Identify which cell holds the provided text, then report its [X, Y] central coordinate. 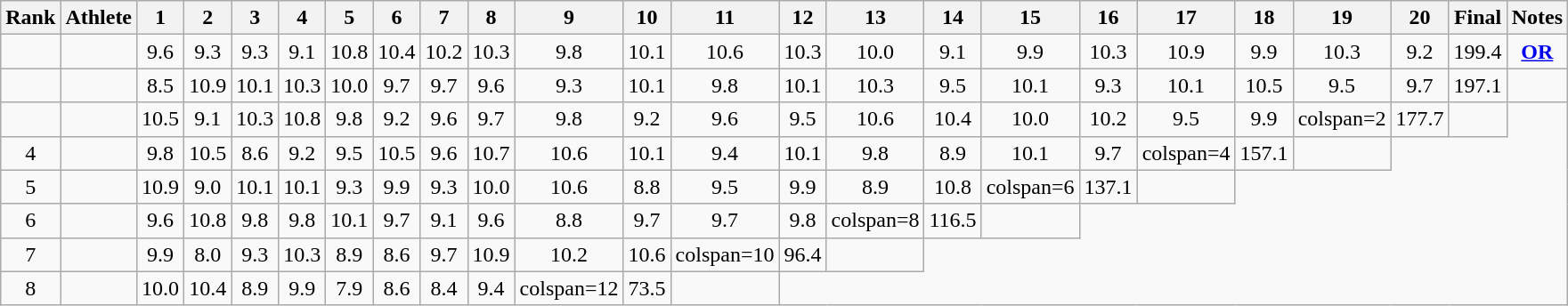
157.1 [1264, 153]
colspan=4 [1186, 153]
17 [1186, 18]
colspan=12 [569, 288]
197.1 [1478, 85]
colspan=2 [1342, 119]
13 [875, 18]
199.4 [1478, 52]
20 [1419, 18]
8.0 [208, 254]
9.0 [208, 187]
8.5 [160, 85]
OR [1537, 52]
3 [255, 18]
colspan=10 [725, 254]
12 [803, 18]
11 [725, 18]
1 [160, 18]
9 [569, 18]
10.7 [492, 153]
Notes [1537, 18]
18 [1264, 18]
16 [1108, 18]
19 [1342, 18]
7.9 [349, 288]
177.7 [1419, 119]
73.5 [646, 288]
14 [953, 18]
116.5 [953, 221]
96.4 [803, 254]
Final [1478, 18]
colspan=8 [875, 221]
15 [1030, 18]
137.1 [1108, 187]
colspan=6 [1030, 187]
8.4 [443, 288]
2 [208, 18]
Rank [30, 18]
Athlete [99, 18]
10 [646, 18]
